Extract the [X, Y] coordinate from the center of the cell holding the provided text.  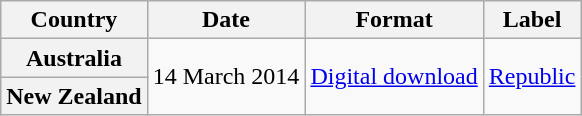
New Zealand [74, 96]
14 March 2014 [226, 77]
Country [74, 20]
Digital download [394, 77]
Date [226, 20]
Australia [74, 58]
Label [532, 20]
Republic [532, 77]
Format [394, 20]
